Pinpoint the cell where the given text exists, returning its (X, Y) midpoint coordinate. 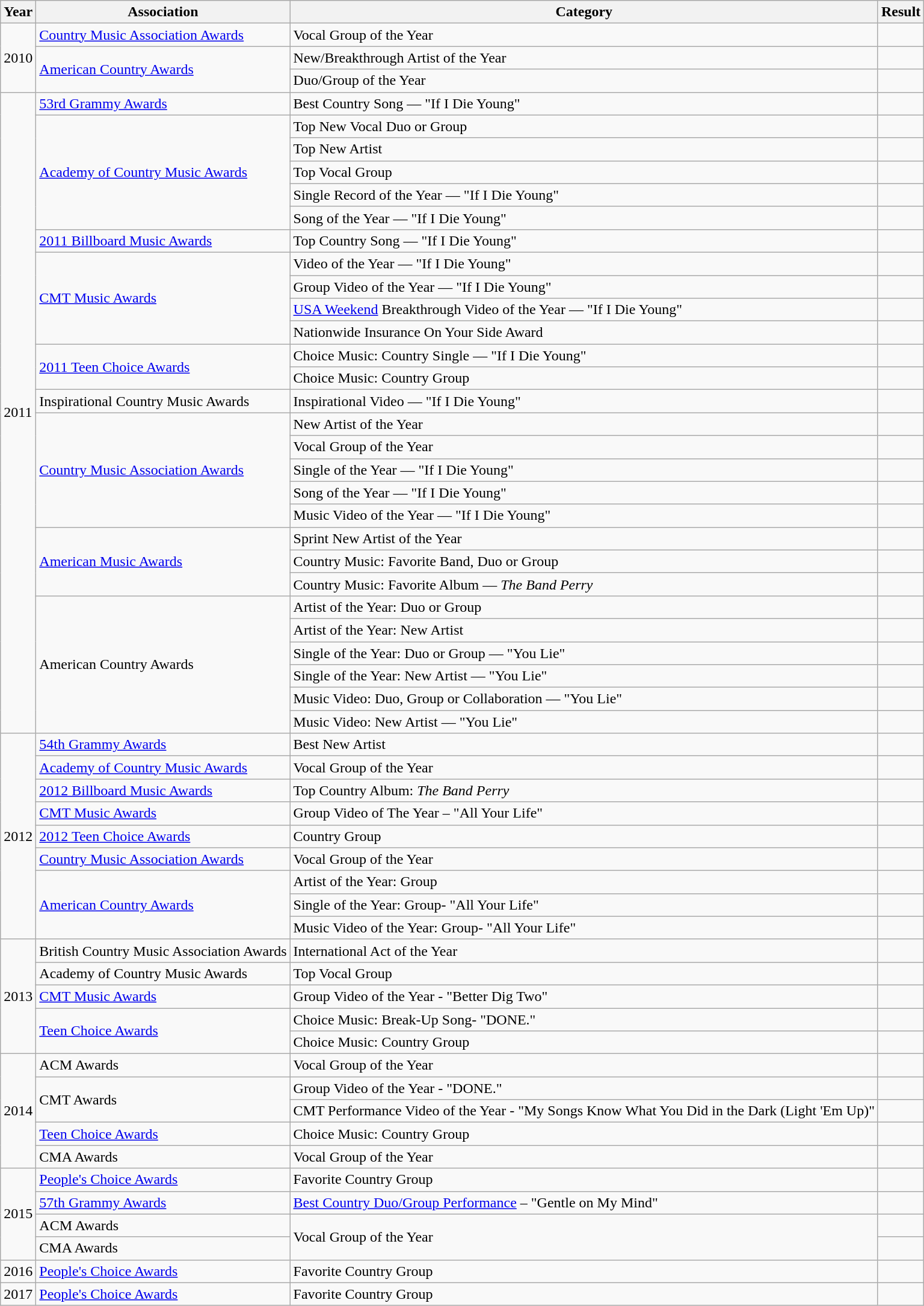
Artist of the Year: New Artist (584, 630)
2013 (18, 996)
Best Country Song — "If I Die Young" (584, 103)
57th Grammy Awards (163, 1203)
2015 (18, 1214)
2012 Teen Choice Awards (163, 836)
2011 Billboard Music Awards (163, 241)
Inspirational Country Music Awards (163, 401)
American Music Awards (163, 561)
54th Grammy Awards (163, 745)
CMT Performance Video of the Year - "My Songs Know What You Did in the Dark (Light 'Em Up)" (584, 1111)
Choice Music: Country Single — "If I Die Young" (584, 356)
2012 Billboard Music Awards (163, 790)
Music Video: New Artist — "You Lie" (584, 722)
2014 (18, 1111)
Music Video of the Year: Group- "All Your Life" (584, 928)
Music Video: Duo, Group or Collaboration — "You Lie" (584, 699)
Country Music: Favorite Band, Duo or Group (584, 561)
Choice Music: Break-Up Song- "DONE." (584, 1020)
New/Breakthrough Artist of the Year (584, 58)
Year (18, 12)
2010 (18, 58)
Group Video of the Year - "DONE." (584, 1088)
Single Record of the Year — "If I Die Young" (584, 195)
Duo/Group of the Year (584, 81)
2011 (18, 413)
Best New Artist (584, 745)
CMT Awards (163, 1100)
Single of the Year: Group- "All Your Life" (584, 905)
Category (584, 12)
International Act of the Year (584, 950)
Single of the Year: Duo or Group — "You Lie" (584, 653)
Best Country Duo/Group Performance – "Gentle on My Mind" (584, 1203)
Nationwide Insurance On Your Side Award (584, 333)
Video of the Year — "If I Die Young" (584, 263)
Top Country Song — "If I Die Young" (584, 241)
Music Video of the Year — "If I Die Young" (584, 516)
Inspirational Video — "If I Die Young" (584, 401)
Result (901, 12)
Country Group (584, 836)
British Country Music Association Awards (163, 950)
Group Video of the Year — "If I Die Young" (584, 287)
Sprint New Artist of the Year (584, 538)
Artist of the Year: Group (584, 882)
Top New Artist (584, 149)
2012 (18, 836)
Group Video of the Year - "Better Dig Two" (584, 996)
Single of the Year — "If I Die Young" (584, 470)
New Artist of the Year (584, 424)
2011 Teen Choice Awards (163, 367)
2016 (18, 1271)
Country Music: Favorite Album — The Band Perry (584, 584)
Top Country Album: The Band Perry (584, 790)
2017 (18, 1294)
Top New Vocal Duo or Group (584, 126)
Single of the Year: New Artist — "You Lie" (584, 676)
53rd Grammy Awards (163, 103)
Association (163, 12)
USA Weekend Breakthrough Video of the Year — "If I Die Young" (584, 310)
Artist of the Year: Duo or Group (584, 607)
Group Video of The Year – "All Your Life" (584, 813)
